Determine the (X, Y) coordinate at the center of the cell enclosing the given text.  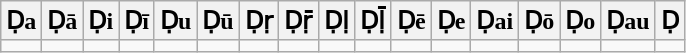
Ḍṛ (259, 21)
Ḍā (62, 21)
Ḍē (411, 21)
Ḍō (540, 21)
Ḍī (137, 21)
Ḍa (22, 21)
Ḍṝ (299, 21)
Ḍi (101, 21)
Ḍu (175, 21)
Ḍḹ (374, 21)
Ḍai (495, 21)
Ḍ (670, 21)
Ḍū (218, 21)
Ḍau (628, 21)
Ḍḷ (336, 21)
Ḍo (580, 21)
Ḍe (451, 21)
